Determine the [X, Y] coordinate at the center of the cell enclosing the given text.  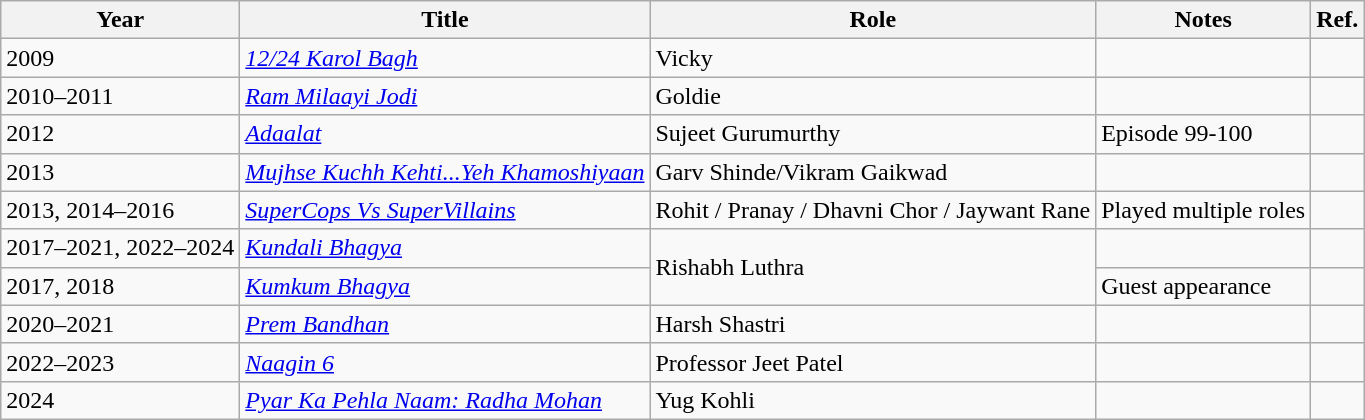
2020–2021 [120, 324]
2013 [120, 172]
2017–2021, 2022–2024 [120, 248]
Guest appearance [1204, 286]
Year [120, 20]
Role [873, 20]
Played multiple roles [1204, 210]
2010–2011 [120, 96]
Prem Bandhan [445, 324]
Notes [1204, 20]
12/24 Karol Bagh [445, 58]
Title [445, 20]
2017, 2018 [120, 286]
Adaalat [445, 134]
Sujeet Gurumurthy [873, 134]
Ram Milaayi Jodi [445, 96]
Yug Kohli [873, 400]
Naagin 6 [445, 362]
Goldie [873, 96]
Rishabh Luthra [873, 267]
2024 [120, 400]
Kundali Bhagya [445, 248]
Kumkum Bhagya [445, 286]
SuperCops Vs SuperVillains [445, 210]
Ref. [1338, 20]
Harsh Shastri [873, 324]
Pyar Ka Pehla Naam: Radha Mohan [445, 400]
Episode 99-100 [1204, 134]
2013, 2014–2016 [120, 210]
Vicky [873, 58]
Garv Shinde/Vikram Gaikwad [873, 172]
2022–2023 [120, 362]
Rohit / Pranay / Dhavni Chor / Jaywant Rane [873, 210]
Mujhse Kuchh Kehti...Yeh Khamoshiyaan [445, 172]
Professor Jeet Patel [873, 362]
2012 [120, 134]
2009 [120, 58]
